From the cell containing the given text, extract its center point as [X, Y] coordinate. 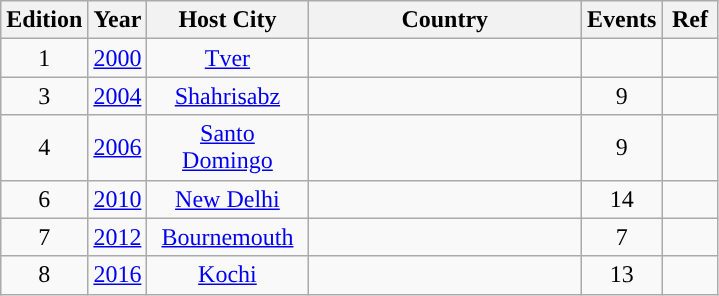
14 [622, 199]
13 [622, 275]
Year [118, 20]
8 [44, 275]
1 [44, 58]
Events [622, 20]
Shahrisabz [228, 96]
Kochi [228, 275]
6 [44, 199]
2000 [118, 58]
Santo Domingo [228, 148]
Ref [690, 20]
Bournemouth [228, 237]
4 [44, 148]
2010 [118, 199]
3 [44, 96]
2016 [118, 275]
Edition [44, 20]
2012 [118, 237]
Tver [228, 58]
2004 [118, 96]
2006 [118, 148]
New Delhi [228, 199]
Country [445, 20]
Host City [228, 20]
